Find where the given text appears and provide that cell's center as [x, y] coordinate. 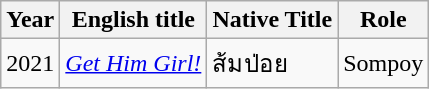
Year [30, 20]
English title [134, 20]
ส้มป่อย [272, 64]
Native Title [272, 20]
Role [384, 20]
Get Him Girl! [134, 64]
Sompoy [384, 64]
2021 [30, 64]
